Return [x, y] of the center of cell containing provided text 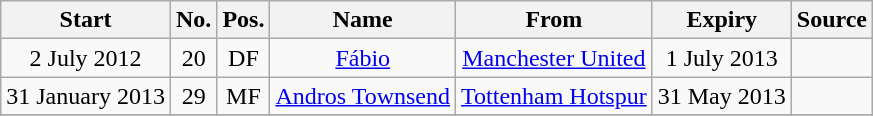
Start [86, 20]
Andros Townsend [363, 96]
31 January 2013 [86, 96]
29 [193, 96]
Tottenham Hotspur [554, 96]
DF [244, 58]
Source [832, 20]
MF [244, 96]
31 May 2013 [722, 96]
Manchester United [554, 58]
From [554, 20]
Pos. [244, 20]
Expiry [722, 20]
Name [363, 20]
Fábio [363, 58]
1 July 2013 [722, 58]
No. [193, 20]
2 July 2012 [86, 58]
20 [193, 58]
